Return (x, y) of the center of cell containing provided text 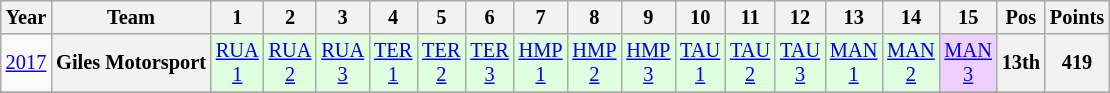
2017 (26, 63)
3 (342, 17)
TER3 (489, 63)
11 (750, 17)
RUA2 (290, 63)
MAN2 (910, 63)
RUA1 (238, 63)
HMP1 (541, 63)
13th (1021, 63)
9 (648, 17)
Year (26, 17)
10 (700, 17)
419 (1077, 63)
TER1 (393, 63)
TAU2 (750, 63)
TAU1 (700, 63)
4 (393, 17)
6 (489, 17)
5 (441, 17)
HMP3 (648, 63)
Points (1077, 17)
RUA3 (342, 63)
12 (800, 17)
7 (541, 17)
15 (968, 17)
HMP2 (594, 63)
MAN1 (854, 63)
1 (238, 17)
2 (290, 17)
TAU3 (800, 63)
13 (854, 17)
Team (131, 17)
Giles Motorsport (131, 63)
TER2 (441, 63)
8 (594, 17)
MAN3 (968, 63)
Pos (1021, 17)
14 (910, 17)
